Pinpoint the cell where the given text exists, returning its [x, y] midpoint coordinate. 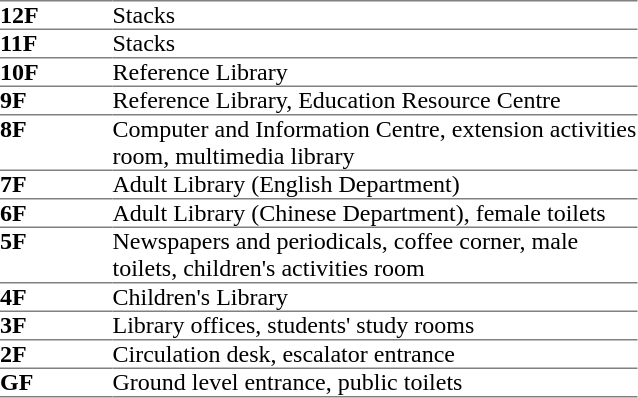
Children's Library [374, 298]
Reference Library, Education Resource Centre [374, 101]
Library offices, students' study rooms [374, 326]
Reference Library [374, 72]
GF [56, 383]
Computer and Information Centre, extension activities room, multimedia library [374, 144]
3F [56, 326]
11F [56, 44]
Adult Library (English Department) [374, 185]
2F [56, 354]
6F [56, 214]
10F [56, 72]
Ground level entrance, public toilets [374, 383]
Circulation desk, escalator entrance [374, 354]
Adult Library (Chinese Department), female toilets [374, 214]
4F [56, 298]
12F [56, 15]
8F [56, 144]
5F [56, 256]
7F [56, 185]
Newspapers and periodicals, coffee corner, male toilets, children's activities room [374, 256]
9F [56, 101]
